Scan for the cell matching the given text and deliver its (x, y) coordinate at center. 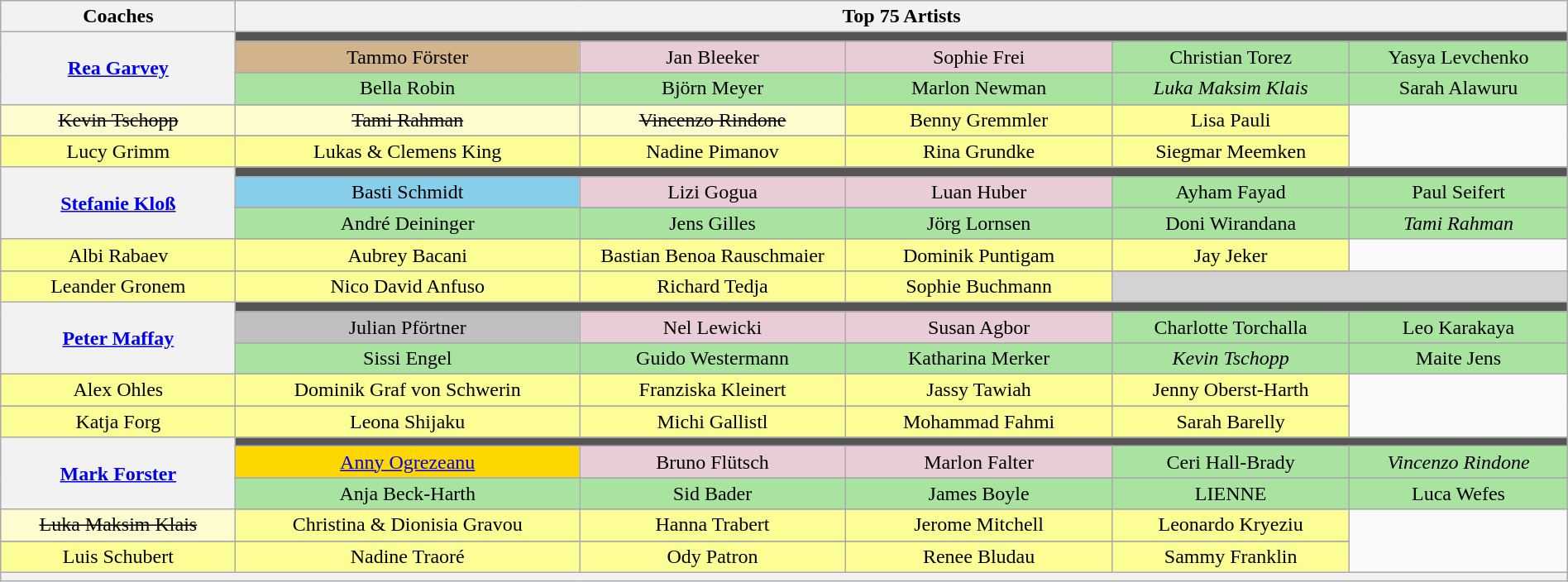
Christian Torez (1231, 57)
Nel Lewicki (712, 327)
Alex Ohles (118, 390)
Renee Bludau (979, 556)
Guido Westermann (712, 359)
Rina Grundke (979, 151)
Jan Bleeker (712, 57)
Jenny Oberst-Harth (1231, 390)
LIENNE (1231, 494)
James Boyle (979, 494)
Sophie Buchmann (979, 286)
Basti Schmidt (408, 192)
Richard Tedja (712, 286)
Paul Seifert (1459, 192)
Dominik Puntigam (979, 255)
Siegmar Meemken (1231, 151)
Bastian Benoa Rauschmaier (712, 255)
Ceri Hall-Brady (1231, 462)
Albi Rabaev (118, 255)
Lukas & Clemens King (408, 151)
Top 75 Artists (901, 17)
Jay Jeker (1231, 255)
Anny Ogrezeanu (408, 462)
Leona Shijaku (408, 422)
Lisa Pauli (1231, 120)
Bella Robin (408, 88)
Jerome Mitchell (979, 525)
Dominik Graf von Schwerin (408, 390)
Sarah Barelly (1231, 422)
Lucy Grimm (118, 151)
Björn Meyer (712, 88)
Jassy Tawiah (979, 390)
Katharina Merker (979, 359)
Luca Wefes (1459, 494)
Leonardo Kryeziu (1231, 525)
Peter Maffay (118, 337)
Katja Forg (118, 422)
Susan Agbor (979, 327)
Doni Wirandana (1231, 223)
Christina & Dionisia Gravou (408, 525)
Rea Garvey (118, 68)
Bruno Flütsch (712, 462)
Tammo Förster (408, 57)
Mark Forster (118, 473)
Coaches (118, 17)
Mohammad Fahmi (979, 422)
Sissi Engel (408, 359)
André Deininger (408, 223)
Marlon Falter (979, 462)
Yasya Levchenko (1459, 57)
Anja Beck-Harth (408, 494)
Sarah Alawuru (1459, 88)
Nadine Pimanov (712, 151)
Nadine Traoré (408, 556)
Sammy Franklin (1231, 556)
Ody Patron (712, 556)
Aubrey Bacani (408, 255)
Jens Gilles (712, 223)
Luis Schubert (118, 556)
Michi Gallistl (712, 422)
Sophie Frei (979, 57)
Nico David Anfuso (408, 286)
Lizi Gogua (712, 192)
Ayham Fayad (1231, 192)
Maite Jens (1459, 359)
Julian Pförtner (408, 327)
Hanna Trabert (712, 525)
Sid Bader (712, 494)
Marlon Newman (979, 88)
Stefanie Kloß (118, 203)
Benny Gremmler (979, 120)
Leo Karakaya (1459, 327)
Charlotte Torchalla (1231, 327)
Franziska Kleinert (712, 390)
Luan Huber (979, 192)
Jörg Lornsen (979, 223)
Leander Gronem (118, 286)
